Output the (X, Y) coordinate of the center of the cell containing the given text.  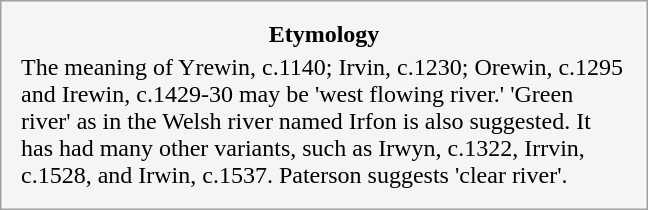
Etymology (324, 35)
